Determine the [X, Y] coordinate at the center of the cell enclosing the given text.  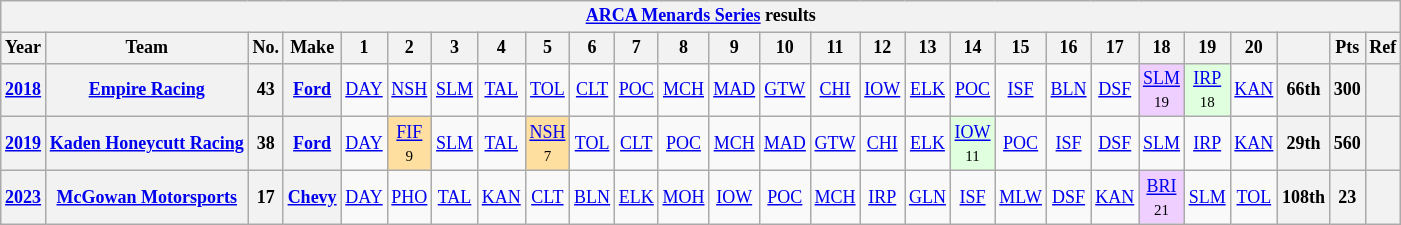
2023 [24, 197]
Ref [1383, 48]
FIF9 [410, 144]
560 [1347, 144]
3 [455, 48]
Kaden Honeycutt Racing [146, 144]
McGowan Motorsports [146, 197]
18 [1162, 48]
2019 [24, 144]
12 [882, 48]
7 [636, 48]
MOH [684, 197]
Empire Racing [146, 90]
4 [501, 48]
108th [1304, 197]
Make [312, 48]
20 [1254, 48]
No. [266, 48]
BRI21 [1162, 197]
19 [1207, 48]
29th [1304, 144]
PHO [410, 197]
10 [786, 48]
Chevy [312, 197]
Team [146, 48]
Year [24, 48]
NSH7 [548, 144]
6 [592, 48]
15 [1020, 48]
Pts [1347, 48]
66th [1304, 90]
NSH [410, 90]
11 [835, 48]
23 [1347, 197]
2 [410, 48]
IOW11 [972, 144]
38 [266, 144]
MLW [1020, 197]
16 [1068, 48]
2018 [24, 90]
5 [548, 48]
13 [928, 48]
8 [684, 48]
ARCA Menards Series results [701, 16]
43 [266, 90]
IRP18 [1207, 90]
SLM19 [1162, 90]
300 [1347, 90]
14 [972, 48]
GLN [928, 197]
9 [734, 48]
1 [364, 48]
